Identify which cell holds the provided text, then report its (X, Y) central coordinate. 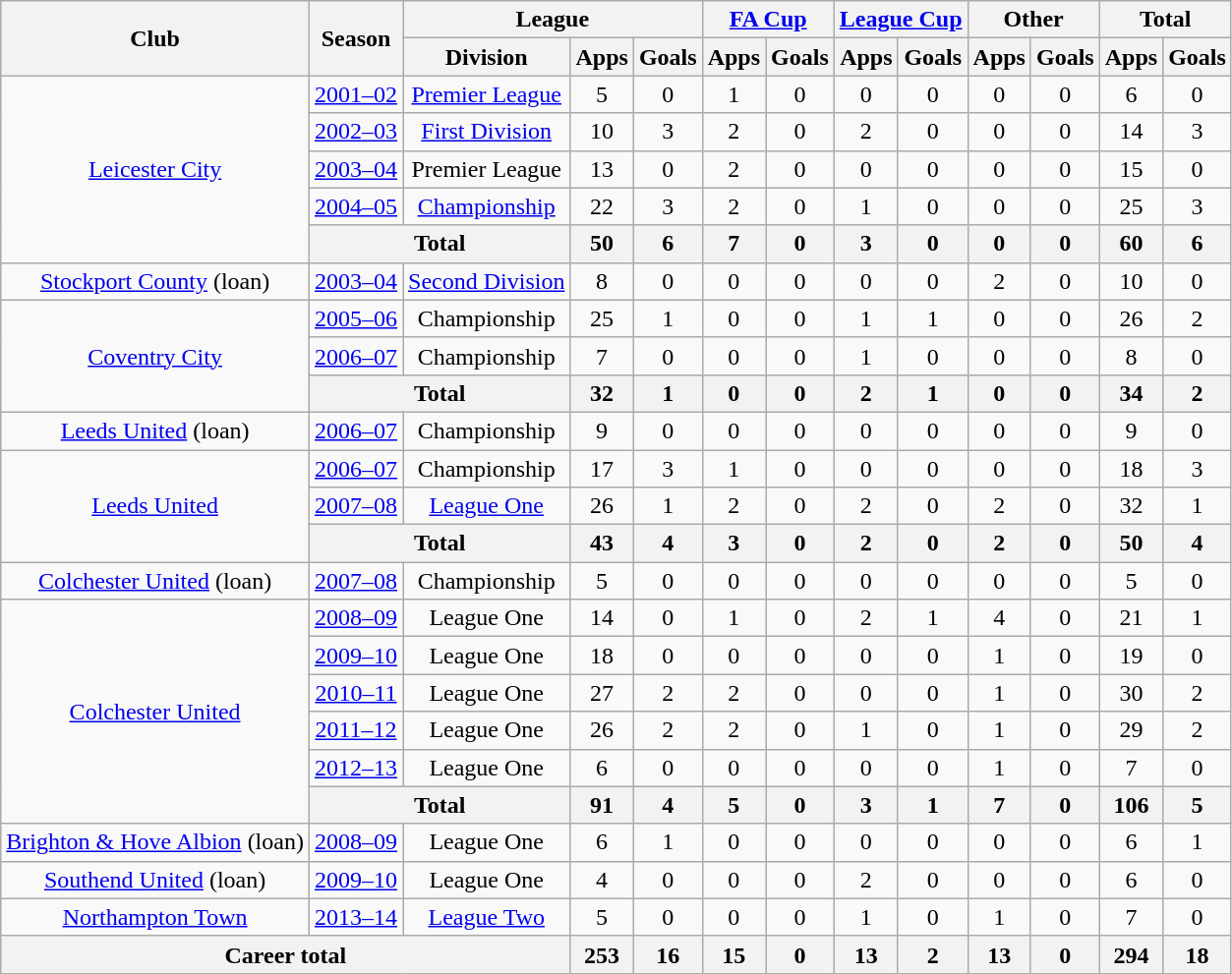
43 (602, 544)
2005–06 (356, 318)
Club (155, 38)
17 (602, 469)
Season (356, 38)
Coventry City (155, 356)
Second Division (487, 281)
2013–14 (356, 917)
League (553, 20)
294 (1131, 954)
2011–12 (356, 730)
27 (602, 693)
2012–13 (356, 768)
Leicester City (155, 169)
Stockport County (loan) (155, 281)
Other (1033, 20)
253 (602, 954)
2010–11 (356, 693)
21 (1131, 618)
FA Cup (768, 20)
Southend United (loan) (155, 880)
22 (602, 206)
Colchester United (155, 712)
Leeds United (loan) (155, 430)
Colchester United (loan) (155, 581)
Brighton & Hove Albion (loan) (155, 842)
34 (1131, 393)
106 (1131, 805)
League Two (487, 917)
First Division (487, 132)
Leeds United (155, 506)
19 (1131, 656)
91 (602, 805)
30 (1131, 693)
60 (1131, 244)
2002–03 (356, 132)
29 (1131, 730)
2001–02 (356, 94)
Northampton Town (155, 917)
2004–05 (356, 206)
League Cup (901, 20)
Career total (285, 954)
Division (487, 57)
16 (668, 954)
